From the cell containing the given text, extract its center point as (X, Y) coordinate. 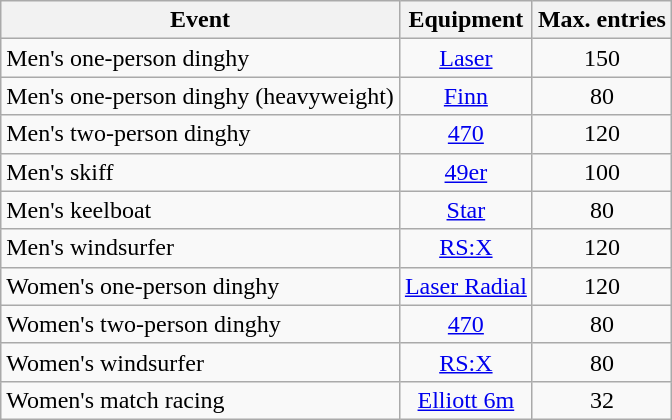
Max. entries (602, 20)
Star (466, 210)
Men's keelboat (200, 210)
Elliott 6m (466, 400)
Laser Radial (466, 286)
150 (602, 58)
Men's two-person dinghy (200, 134)
Men's windsurfer (200, 248)
Laser (466, 58)
Women's one-person dinghy (200, 286)
Men's skiff (200, 172)
Equipment (466, 20)
Women's match racing (200, 400)
Event (200, 20)
Women's windsurfer (200, 362)
Women's two-person dinghy (200, 324)
Men's one-person dinghy (200, 58)
Finn (466, 96)
100 (602, 172)
49er (466, 172)
Men's one-person dinghy (heavyweight) (200, 96)
32 (602, 400)
